Identify which cell holds the provided text, then report its (x, y) central coordinate. 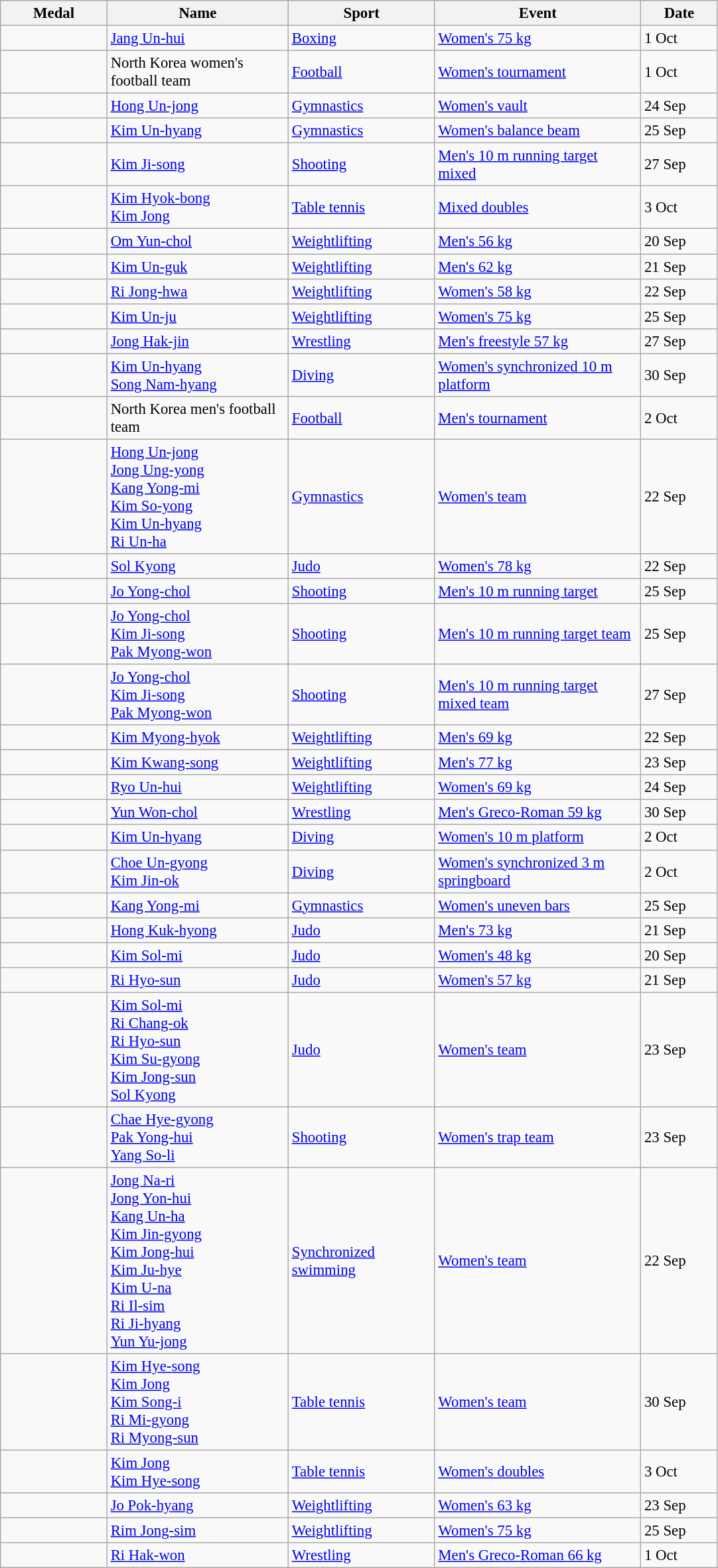
Men's 62 kg (538, 267)
Rim Jong-sim (198, 1531)
Women's 57 kg (538, 980)
Men's 77 kg (538, 763)
Kang Yong-mi (198, 905)
Women's uneven bars (538, 905)
Boxing (361, 38)
Women's synchronized 10 m platform (538, 375)
Kim Ji-song (198, 164)
Hong Un-jongJong Ung-yongKang Yong-miKim So-yongKim Un-hyangRi Un-ha (198, 496)
Kim Un-hyangSong Nam-hyang (198, 375)
North Korea women's football team (198, 72)
Jong Hak-jin (198, 341)
Men's Greco-Roman 59 kg (538, 813)
Ri Hak-won (198, 1555)
Women's 10 m platform (538, 838)
Kim Un-guk (198, 267)
Women's balance beam (538, 131)
Kim JongKim Hye-song (198, 1472)
Hong Un-jong (198, 106)
Women's doubles (538, 1472)
Kim Hyok-bongKim Jong (198, 207)
Men's 73 kg (538, 930)
North Korea men's football team (198, 418)
Men's tournament (538, 418)
Medal (54, 13)
Event (538, 13)
Women's 63 kg (538, 1506)
Men's 69 kg (538, 738)
Date (680, 13)
Women's 58 kg (538, 291)
Kim Sol-mi (198, 955)
Men's 10 m running target mixed team (538, 695)
Jong Na-riJong Yon-huiKang Un-haKim Jin-gyongKim Jong-huiKim Ju-hyeKim U-naRi Il-simRi Ji-hyangYun Yu-jong (198, 1260)
Chae Hye-gyongPak Yong-huiYang So-li (198, 1138)
Women's 78 kg (538, 566)
Women's 69 kg (538, 787)
Ri Jong-hwa (198, 291)
Synchronized swimming (361, 1260)
Yun Won-chol (198, 813)
Kim Kwang-song (198, 763)
Men's 10 m running target (538, 591)
Kim Sol-miRi Chang-okRi Hyo-sunKim Su-gyongKim Jong-sunSol Kyong (198, 1049)
Kim Un-ju (198, 316)
Jang Un-hui (198, 38)
Kim Myong-hyok (198, 738)
Kim Hye-songKim JongKim Song-iRi Mi-gyongRi Myong-sun (198, 1402)
Hong Kuk-hyong (198, 930)
Jo Yong-chol (198, 591)
Om Yun-chol (198, 241)
Jo Pok-hyang (198, 1506)
Women's 48 kg (538, 955)
Men's Greco-Roman 66 kg (538, 1555)
Men's freestyle 57 kg (538, 341)
Women's tournament (538, 72)
Name (198, 13)
Men's 56 kg (538, 241)
Mixed doubles (538, 207)
Women's vault (538, 106)
Men's 10 m running target mixed (538, 164)
Men's 10 m running target team (538, 634)
Ri Hyo-sun (198, 980)
Women's trap team (538, 1138)
Choe Un-gyongKim Jin-ok (198, 872)
Sol Kyong (198, 566)
Ryo Un-hui (198, 787)
Women's synchronized 3 m springboard (538, 872)
Sport (361, 13)
